Locate the cell with the specified text and output its [x, y] center coordinate. 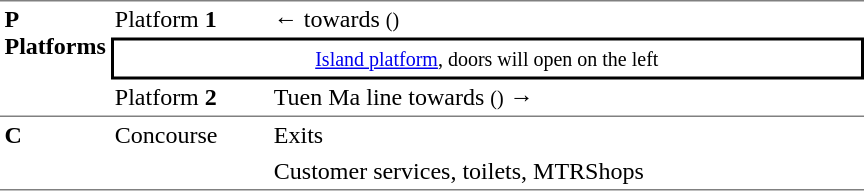
Concourse [190, 154]
← towards () [566, 19]
Platform 2 [190, 99]
C [55, 154]
PPlatforms [55, 58]
Platform 1 [190, 19]
Tuen Ma line towards () → [566, 99]
Island platform, doors will open on the left [486, 59]
Exits [566, 135]
Customer services, toilets, MTRShops [566, 172]
